Provide the (x, y) coordinate of the cell's center where the given text is located.  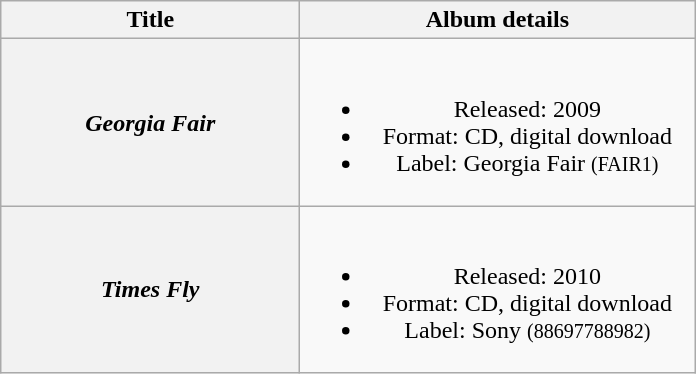
Times Fly (150, 290)
Released: 2009Format: CD, digital downloadLabel: Georgia Fair (FAIR1) (498, 122)
Title (150, 20)
Georgia Fair (150, 122)
Album details (498, 20)
Released: 2010Format: CD, digital downloadLabel: Sony (88697788982) (498, 290)
